Extract the [X, Y] coordinate from the center of the cell holding the provided text.  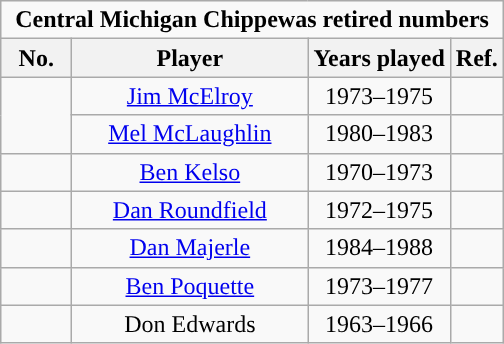
1963–1966 [379, 324]
Dan Majerle [190, 248]
Years played [379, 58]
No. [36, 58]
Mel McLaughlin [190, 134]
Don Edwards [190, 324]
Ben Poquette [190, 286]
1984–1988 [379, 248]
1973–1977 [379, 286]
1973–1975 [379, 96]
Player [190, 58]
1980–1983 [379, 134]
Jim McElroy [190, 96]
Dan Roundfield [190, 210]
Central Michigan Chippewas retired numbers [252, 20]
1972–1975 [379, 210]
1970–1973 [379, 172]
Ben Kelso [190, 172]
Ref. [476, 58]
